From the cell containing the given text, extract its center point as (x, y) coordinate. 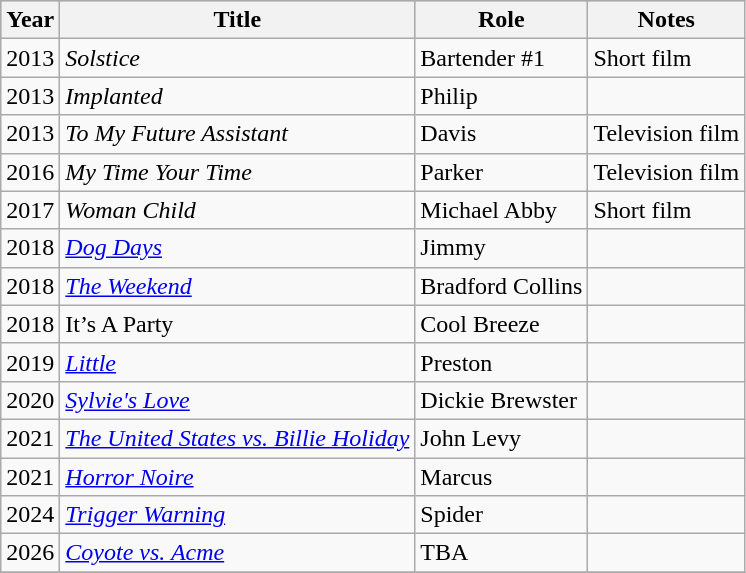
2019 (30, 362)
Spider (502, 515)
Dickie Brewster (502, 400)
Title (238, 20)
Michael Abby (502, 210)
Coyote vs. Acme (238, 553)
Bradford Collins (502, 286)
Trigger Warning (238, 515)
Cool Breeze (502, 324)
2024 (30, 515)
2026 (30, 553)
Davis (502, 134)
Sylvie's Love (238, 400)
Bartender #1 (502, 58)
Role (502, 20)
The United States vs. Billie Holiday (238, 438)
Notes (666, 20)
2016 (30, 172)
John Levy (502, 438)
Marcus (502, 477)
Jimmy (502, 248)
2017 (30, 210)
To My Future Assistant (238, 134)
Dog Days (238, 248)
The Weekend (238, 286)
Philip (502, 96)
Preston (502, 362)
2020 (30, 400)
Little (238, 362)
My Time Your Time (238, 172)
Parker (502, 172)
It’s A Party (238, 324)
TBA (502, 553)
Year (30, 20)
Horror Noire (238, 477)
Woman Child (238, 210)
Implanted (238, 96)
Solstice (238, 58)
